Provide the [x, y] coordinate of the cell's center where the given text is located.  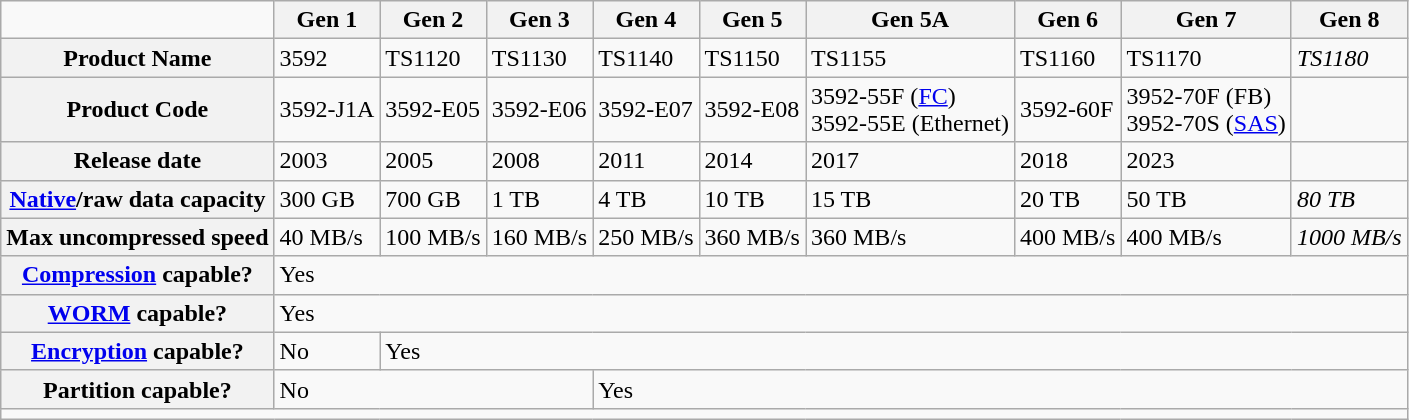
3592-60F [1067, 110]
15 TB [910, 199]
3952-70F (FB)3952-70S (SAS) [1206, 110]
3592-E07 [646, 110]
Gen 7 [1206, 20]
2011 [646, 161]
2003 [327, 161]
1000 MB/s [1349, 237]
300 GB [327, 199]
50 TB [1206, 199]
TS1155 [910, 58]
2017 [910, 161]
3592-E08 [752, 110]
TS1120 [433, 58]
250 MB/s [646, 237]
40 MB/s [327, 237]
Gen 4 [646, 20]
2023 [1206, 161]
Gen 5 [752, 20]
2018 [1067, 161]
TS1140 [646, 58]
Gen 2 [433, 20]
TS1180 [1349, 58]
80 TB [1349, 199]
3592 [327, 58]
700 GB [433, 199]
Native/raw data capacity [138, 199]
TS1150 [752, 58]
2014 [752, 161]
3592-E06 [539, 110]
Gen 3 [539, 20]
2005 [433, 161]
20 TB [1067, 199]
3592-J1A [327, 110]
Gen 8 [1349, 20]
160 MB/s [539, 237]
Encryption capable? [138, 351]
4 TB [646, 199]
Release date [138, 161]
Product Code [138, 110]
TS1130 [539, 58]
Compression capable? [138, 275]
2008 [539, 161]
100 MB/s [433, 237]
Product Name [138, 58]
TS1170 [1206, 58]
Max uncompressed speed [138, 237]
10 TB [752, 199]
Gen 6 [1067, 20]
3592-E05 [433, 110]
WORM capable? [138, 313]
Gen 1 [327, 20]
TS1160 [1067, 58]
Partition capable? [138, 389]
3592-55F (FC)3592-55E (Ethernet) [910, 110]
Gen 5A [910, 20]
1 TB [539, 199]
